Return the (X, Y) coordinate for the center point of the cell that contains the specified text.  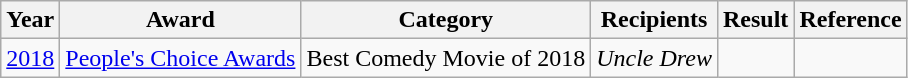
Category (446, 20)
2018 (30, 58)
Result (755, 20)
Best Comedy Movie of 2018 (446, 58)
Recipients (654, 20)
People's Choice Awards (180, 58)
Award (180, 20)
Uncle Drew (654, 58)
Year (30, 20)
Reference (850, 20)
